For the text-containing cell, return its midpoint in (X, Y) coordinate format. 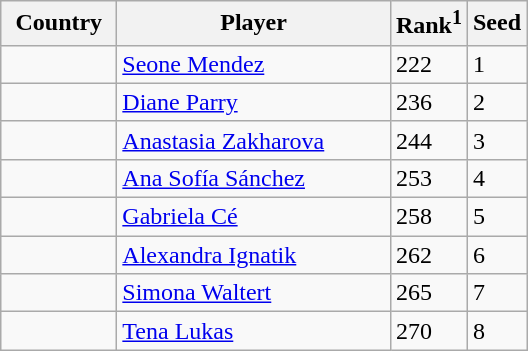
Seed (496, 24)
1 (496, 64)
253 (428, 178)
Tena Lukas (254, 331)
222 (428, 64)
265 (428, 293)
3 (496, 140)
Ana Sofía Sánchez (254, 178)
236 (428, 102)
7 (496, 293)
2 (496, 102)
6 (496, 255)
Anastasia Zakharova (254, 140)
Country (59, 24)
Alexandra Ignatik (254, 255)
258 (428, 217)
Player (254, 24)
Seone Mendez (254, 64)
4 (496, 178)
270 (428, 331)
244 (428, 140)
Rank1 (428, 24)
5 (496, 217)
Diane Parry (254, 102)
262 (428, 255)
8 (496, 331)
Simona Waltert (254, 293)
Gabriela Cé (254, 217)
